For the text-containing cell, return its midpoint in (x, y) coordinate format. 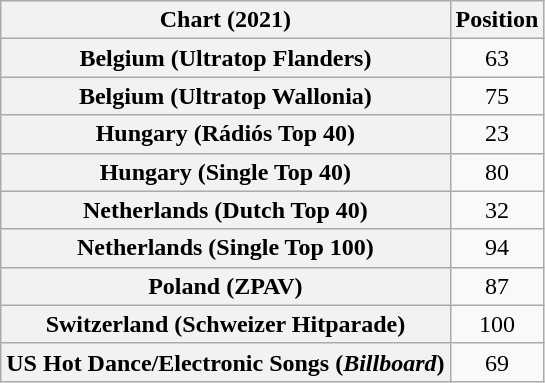
Hungary (Single Top 40) (226, 172)
75 (497, 96)
Position (497, 20)
80 (497, 172)
87 (497, 286)
Hungary (Rádiós Top 40) (226, 134)
Chart (2021) (226, 20)
Switzerland (Schweizer Hitparade) (226, 324)
69 (497, 362)
Belgium (Ultratop Wallonia) (226, 96)
32 (497, 210)
23 (497, 134)
US Hot Dance/Electronic Songs (Billboard) (226, 362)
100 (497, 324)
Poland (ZPAV) (226, 286)
94 (497, 248)
63 (497, 58)
Belgium (Ultratop Flanders) (226, 58)
Netherlands (Single Top 100) (226, 248)
Netherlands (Dutch Top 40) (226, 210)
